Detect which cell encompasses the target text, then output its [X, Y] center coordinate. 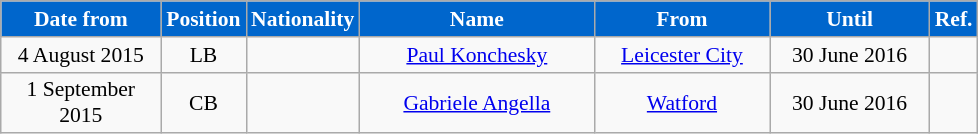
Nationality [302, 19]
Until [850, 19]
Position [204, 19]
Name [476, 19]
4 August 2015 [81, 55]
Leicester City [682, 55]
CB [204, 102]
From [682, 19]
Watford [682, 102]
Paul Konchesky [476, 55]
LB [204, 55]
1 September 2015 [81, 102]
Date from [81, 19]
Gabriele Angella [476, 102]
Ref. [954, 19]
